Provide the [x, y] coordinate of the cell's center where the given text is located.  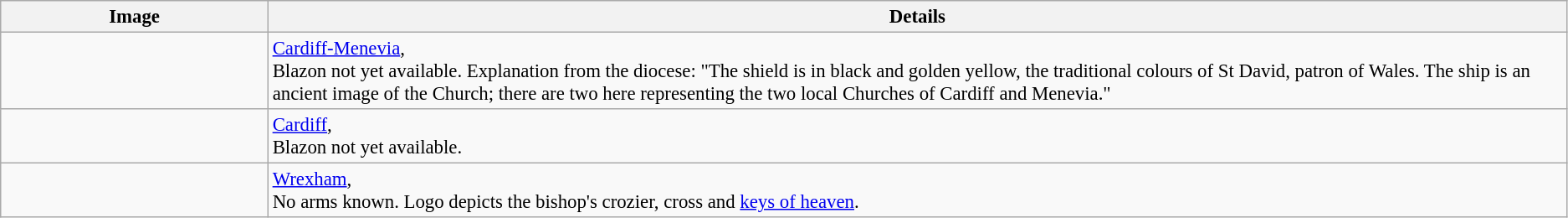
Cardiff,Blazon not yet available. [917, 136]
Wrexham,No arms known. Logo depicts the bishop's crozier, cross and keys of heaven. [917, 191]
Image [135, 17]
Details [917, 17]
